Identify which cell holds the provided text, then report its [x, y] central coordinate. 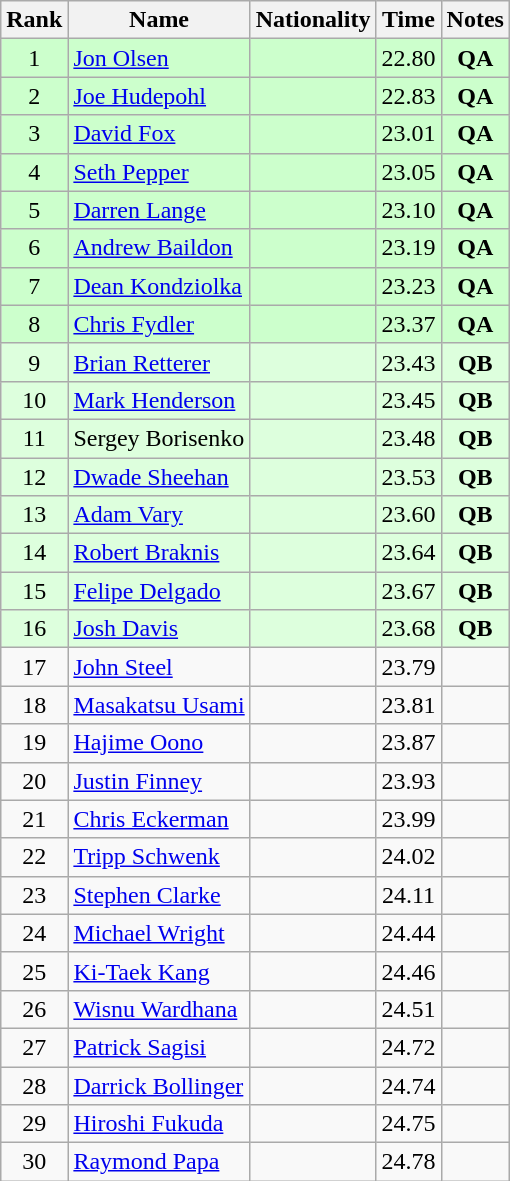
19 [34, 743]
23.37 [408, 324]
Brian Retterer [159, 362]
Dwade Sheehan [159, 477]
Masakatsu Usami [159, 705]
23.01 [408, 134]
David Fox [159, 134]
23.45 [408, 400]
23.10 [408, 210]
8 [34, 324]
Name [159, 20]
Seth Pepper [159, 172]
Joe Hudepohl [159, 96]
24.75 [408, 1124]
9 [34, 362]
23.05 [408, 172]
10 [34, 400]
Time [408, 20]
Mark Henderson [159, 400]
23.43 [408, 362]
16 [34, 629]
Chris Eckerman [159, 819]
23.60 [408, 515]
22.83 [408, 96]
23.67 [408, 591]
Jon Olsen [159, 58]
23.81 [408, 705]
24.46 [408, 971]
26 [34, 1009]
22.80 [408, 58]
24.74 [408, 1085]
Stephen Clarke [159, 895]
Adam Vary [159, 515]
Chris Fydler [159, 324]
7 [34, 286]
24 [34, 933]
23.48 [408, 438]
12 [34, 477]
Andrew Baildon [159, 248]
13 [34, 515]
Justin Finney [159, 781]
23.87 [408, 743]
23.53 [408, 477]
Nationality [313, 20]
15 [34, 591]
14 [34, 553]
28 [34, 1085]
30 [34, 1162]
18 [34, 705]
Raymond Papa [159, 1162]
23 [34, 895]
24.51 [408, 1009]
5 [34, 210]
20 [34, 781]
Robert Braknis [159, 553]
Michael Wright [159, 933]
17 [34, 667]
29 [34, 1124]
24.11 [408, 895]
23.79 [408, 667]
22 [34, 857]
6 [34, 248]
23.68 [408, 629]
Felipe Delgado [159, 591]
21 [34, 819]
Rank [34, 20]
1 [34, 58]
23.23 [408, 286]
25 [34, 971]
23.64 [408, 553]
Hajime Oono [159, 743]
2 [34, 96]
24.72 [408, 1047]
24.02 [408, 857]
Ki-Taek Kang [159, 971]
Notes [475, 20]
John Steel [159, 667]
24.78 [408, 1162]
Josh Davis [159, 629]
27 [34, 1047]
23.19 [408, 248]
3 [34, 134]
Wisnu Wardhana [159, 1009]
Patrick Sagisi [159, 1047]
Darren Lange [159, 210]
23.99 [408, 819]
Dean Kondziolka [159, 286]
24.44 [408, 933]
23.93 [408, 781]
Hiroshi Fukuda [159, 1124]
4 [34, 172]
11 [34, 438]
Sergey Borisenko [159, 438]
Darrick Bollinger [159, 1085]
Tripp Schwenk [159, 857]
